Identify which cell holds the provided text, then report its [X, Y] central coordinate. 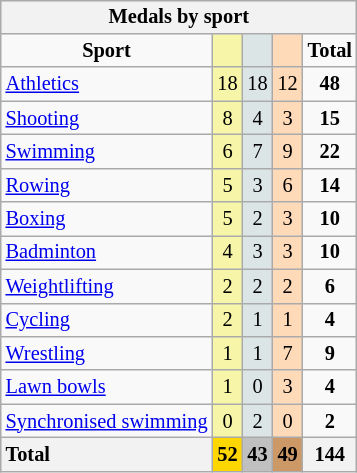
Boxing [107, 219]
Synchronised swimming [107, 421]
14 [330, 185]
144 [330, 455]
Sport [107, 51]
15 [330, 118]
49 [288, 455]
8 [227, 118]
Swimming [107, 152]
Badminton [107, 253]
Shooting [107, 118]
52 [227, 455]
48 [330, 84]
Athletics [107, 84]
Cycling [107, 320]
22 [330, 152]
43 [258, 455]
Lawn bowls [107, 387]
Medals by sport [179, 17]
Rowing [107, 185]
12 [288, 84]
Wrestling [107, 354]
Weightlifting [107, 286]
